Output the (X, Y) coordinate of the center of the cell containing the given text.  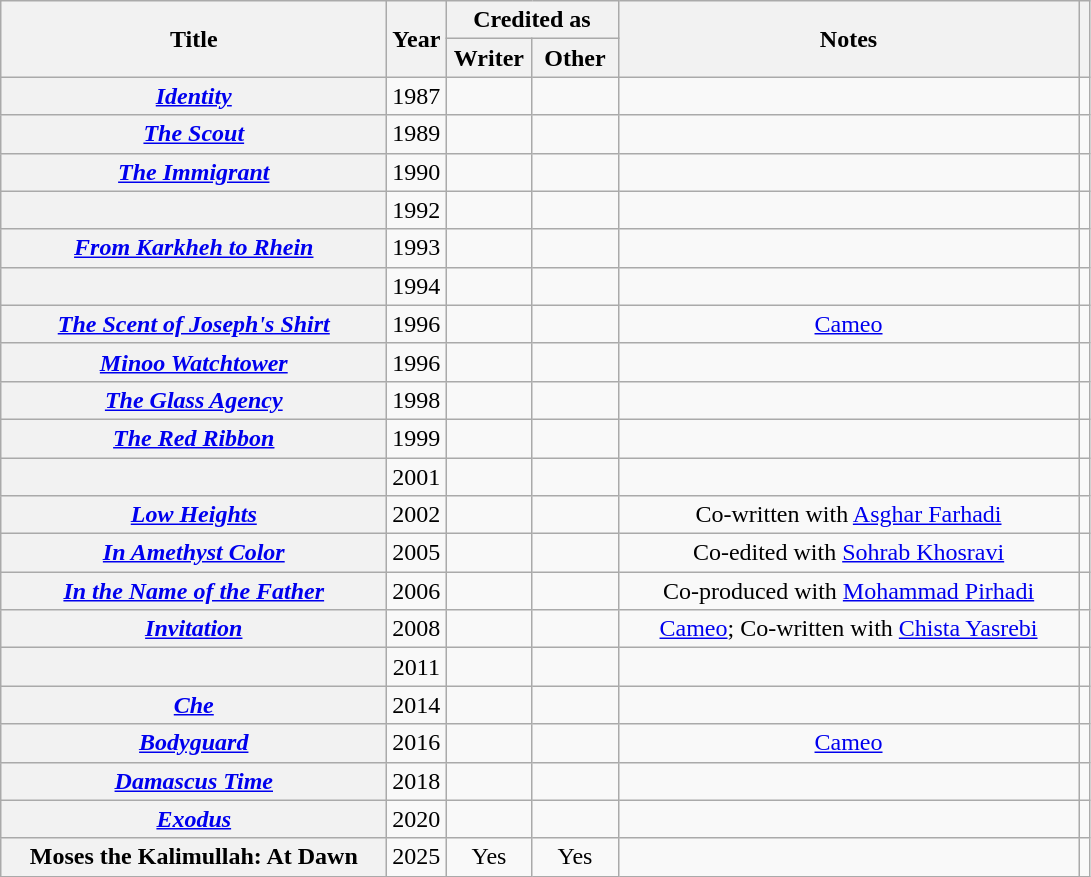
2006 (416, 591)
1993 (416, 248)
Co-edited with Sohrab Khosravi (848, 553)
Credited as (532, 20)
Title (194, 39)
1994 (416, 286)
1999 (416, 438)
In the Name of the Father (194, 591)
1998 (416, 400)
2016 (416, 743)
The Glass Agency (194, 400)
In Amethyst Color (194, 553)
Bodyguard (194, 743)
The Red Ribbon (194, 438)
2001 (416, 477)
Co-written with Asghar Farhadi (848, 515)
2025 (416, 857)
Exodus (194, 819)
Co-produced with Mohammad Pirhadi (848, 591)
2018 (416, 781)
Invitation (194, 629)
Low Heights (194, 515)
1987 (416, 96)
The Immigrant (194, 172)
Notes (848, 39)
1992 (416, 210)
Moses the Kalimullah: At Dawn (194, 857)
Che (194, 705)
2020 (416, 819)
Cameo; Co-written with Chista Yasrebi (848, 629)
The Scent of Joseph's Shirt (194, 324)
2005 (416, 553)
From Karkheh to Rhein (194, 248)
2008 (416, 629)
1990 (416, 172)
2014 (416, 705)
Other (575, 58)
Writer (489, 58)
Identity (194, 96)
The Scout (194, 134)
2002 (416, 515)
Year (416, 39)
1989 (416, 134)
Damascus Time (194, 781)
2011 (416, 667)
Minoo Watchtower (194, 362)
